Return the (X, Y) coordinate for the center point of the cell that contains the specified text.  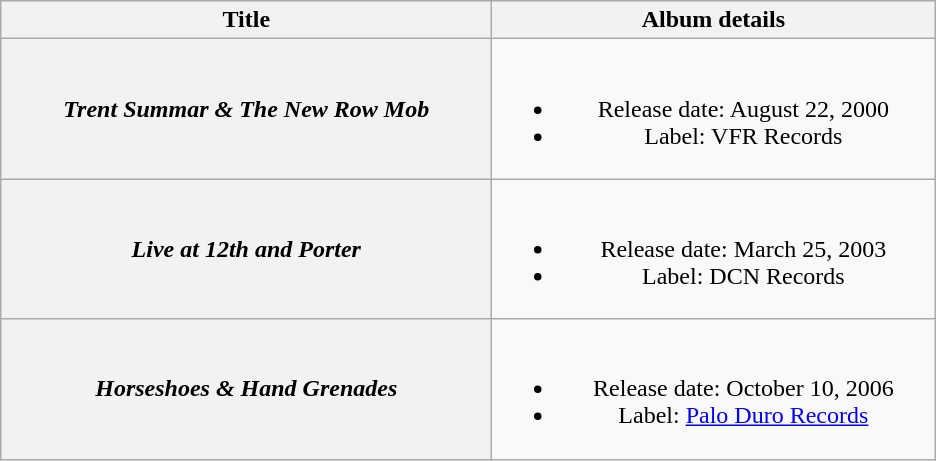
Album details (714, 20)
Trent Summar & The New Row Mob (246, 109)
Horseshoes & Hand Grenades (246, 389)
Live at 12th and Porter (246, 249)
Release date: October 10, 2006Label: Palo Duro Records (714, 389)
Release date: March 25, 2003Label: DCN Records (714, 249)
Release date: August 22, 2000Label: VFR Records (714, 109)
Title (246, 20)
